Locate the cell with the specified text and output its (x, y) center coordinate. 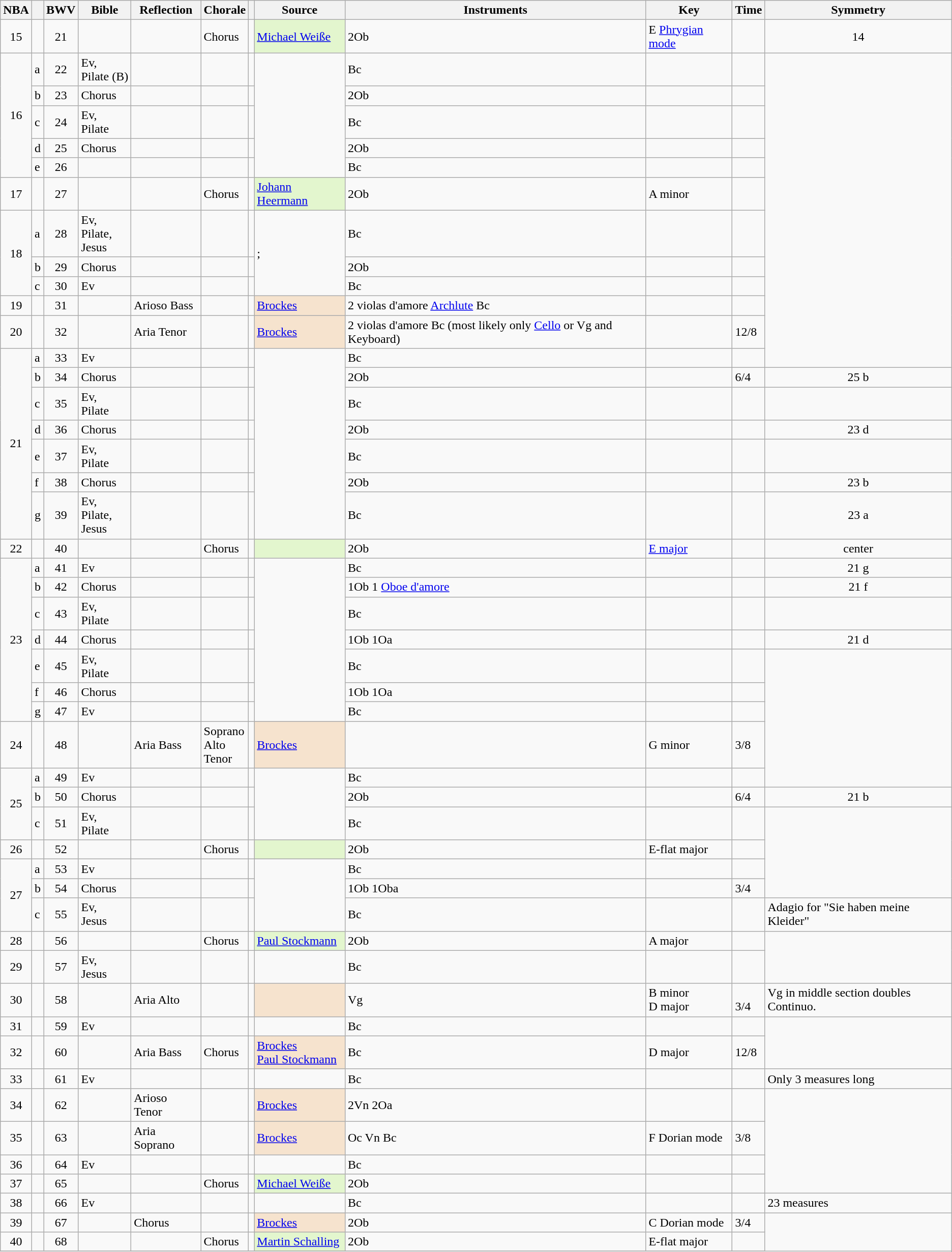
17 (16, 193)
Adagio for "Sie haben meine Kleider" (858, 915)
15 (16, 37)
Aria Alto (166, 1000)
Chorale (225, 10)
57 (61, 967)
Aria Tenor (166, 332)
Key (689, 10)
G minor (689, 745)
53 (61, 869)
Reflection (166, 10)
1Ob 1Oba (495, 888)
BrockesPaul Stockmann (300, 1052)
58 (61, 1000)
E Phrygian mode (689, 37)
63 (61, 1138)
52 (61, 850)
50 (61, 797)
Martin Schalling (300, 1242)
Instruments (495, 10)
; (300, 253)
Only 3 measures long (858, 1079)
47 (61, 711)
23 measures (858, 1203)
Oc Vn Bc (495, 1138)
20 (16, 332)
62 (61, 1105)
C Dorian mode (689, 1222)
21 g (858, 568)
16 (16, 115)
Ev, Pilate (B) (105, 69)
BWV (61, 10)
Soprano Alto Tenor (225, 745)
2Vn 2Oa (495, 1105)
46 (61, 692)
25 b (858, 377)
48 (61, 745)
21 f (858, 587)
42 (61, 587)
Arioso Bass (166, 305)
55 (61, 915)
43 (61, 614)
23 d (858, 430)
Johann Heermann (300, 193)
F Dorian mode (689, 1138)
44 (61, 639)
56 (61, 941)
23 b (858, 482)
14 (858, 37)
51 (61, 823)
center (858, 548)
Vg in middle section doubles Continuo. (858, 1000)
19 (16, 305)
49 (61, 778)
2 violas d'amore Archlute Bc (495, 305)
NBA (16, 10)
45 (61, 665)
41 (61, 568)
Time (749, 10)
1Ob 1 Oboe d'amore (495, 587)
A major (689, 941)
65 (61, 1184)
Aria Soprano (166, 1138)
Source (300, 10)
60 (61, 1052)
59 (61, 1026)
Paul Stockmann (300, 941)
23 a (858, 515)
Vg (495, 1000)
21 b (858, 797)
A minor (689, 193)
61 (61, 1079)
Symmetry (858, 10)
64 (61, 1164)
54 (61, 888)
18 (16, 253)
2 violas d'amore Bc (most likely only Cello or Vg and Keyboard) (495, 332)
E major (689, 548)
Bible (105, 10)
68 (61, 1242)
21 d (858, 639)
D major (689, 1052)
B minorD major (689, 1000)
Arioso Tenor (166, 1105)
67 (61, 1222)
66 (61, 1203)
